Locate the cell with the specified text and output its [X, Y] center coordinate. 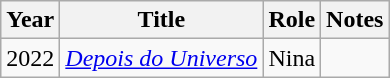
Year [30, 20]
Depois do Universo [162, 58]
Nina [292, 58]
Role [292, 20]
Notes [355, 20]
2022 [30, 58]
Title [162, 20]
